Capture the cell that displays the provided text and extract its (x, y) central coordinate. 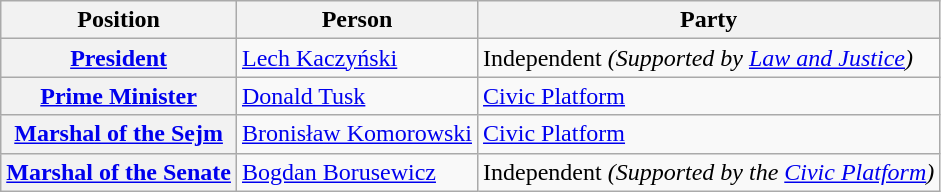
Person (356, 20)
Lech Kaczyński (356, 58)
Independent (Supported by the Civic Platform) (709, 172)
Independent (Supported by Law and Justice) (709, 58)
Marshal of the Sejm (119, 134)
Donald Tusk (356, 96)
Bronisław Komorowski (356, 134)
Bogdan Borusewicz (356, 172)
Marshal of the Senate (119, 172)
Position (119, 20)
President (119, 58)
Prime Minister (119, 96)
Party (709, 20)
